From the cell containing the given text, extract its center point as (X, Y) coordinate. 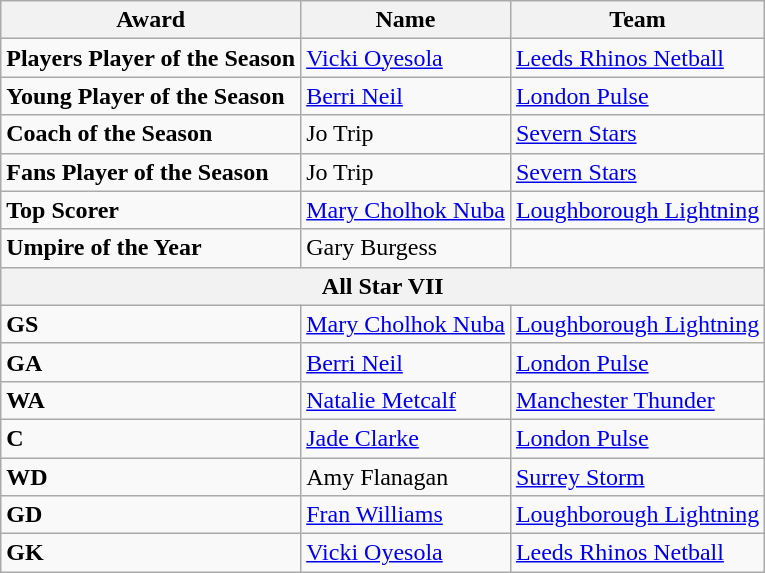
GD (151, 515)
Manchester Thunder (637, 400)
Natalie Metcalf (406, 400)
Players Player of the Season (151, 58)
WA (151, 400)
Umpire of the Year (151, 248)
GA (151, 362)
Coach of the Season (151, 134)
Jade Clarke (406, 438)
GK (151, 553)
Fans Player of the Season (151, 172)
Young Player of the Season (151, 96)
C (151, 438)
Amy Flanagan (406, 477)
GS (151, 324)
Fran Williams (406, 515)
Award (151, 20)
Name (406, 20)
Top Scorer (151, 210)
All Star VII (383, 286)
Gary Burgess (406, 248)
Team (637, 20)
WD (151, 477)
Surrey Storm (637, 477)
